Return (X, Y) of the center of cell containing provided text 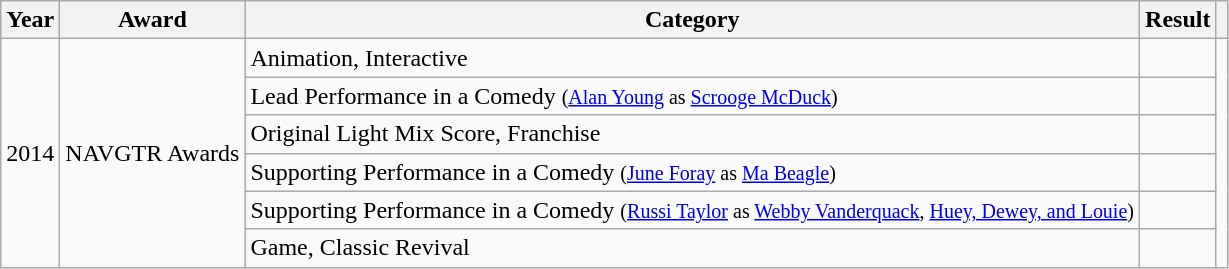
Result (1178, 20)
2014 (30, 153)
Year (30, 20)
Supporting Performance in a Comedy (June Foray as Ma Beagle) (692, 172)
Award (152, 20)
Game, Classic Revival (692, 248)
Supporting Performance in a Comedy (Russi Taylor as Webby Vanderquack, Huey, Dewey, and Louie) (692, 210)
Original Light Mix Score, Franchise (692, 134)
Category (692, 20)
Animation, Interactive (692, 58)
NAVGTR Awards (152, 153)
Lead Performance in a Comedy (Alan Young as Scrooge McDuck) (692, 96)
